Return the [X, Y] coordinate for the center point of the cell that contains the specified text.  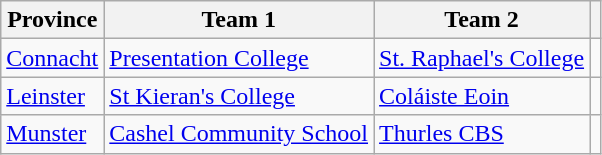
St. Raphael's College [482, 58]
Province [52, 20]
Cashel Community School [239, 134]
Team 1 [239, 20]
Connacht [52, 58]
Presentation College [239, 58]
Team 2 [482, 20]
Coláiste Eoin [482, 96]
St Kieran's College [239, 96]
Munster [52, 134]
Thurles CBS [482, 134]
Leinster [52, 96]
